Find where the given text appears and provide that cell's center as (x, y) coordinate. 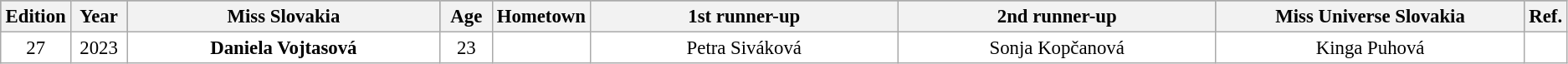
Kinga Puhová (1371, 48)
Year (99, 17)
Petra Siváková (744, 48)
27 (36, 48)
Miss Universe Slovakia (1371, 17)
Edition (36, 17)
1st runner-up (744, 17)
Miss Slovakia (284, 17)
Ref. (1546, 17)
2nd runner-up (1057, 17)
Age (466, 17)
Hometown (541, 17)
Daniela Vojtasová (284, 48)
2023 (99, 48)
Sonja Kopčanová (1057, 48)
23 (466, 48)
